Provide the [X, Y] coordinate of the cell's center where the given text is located.  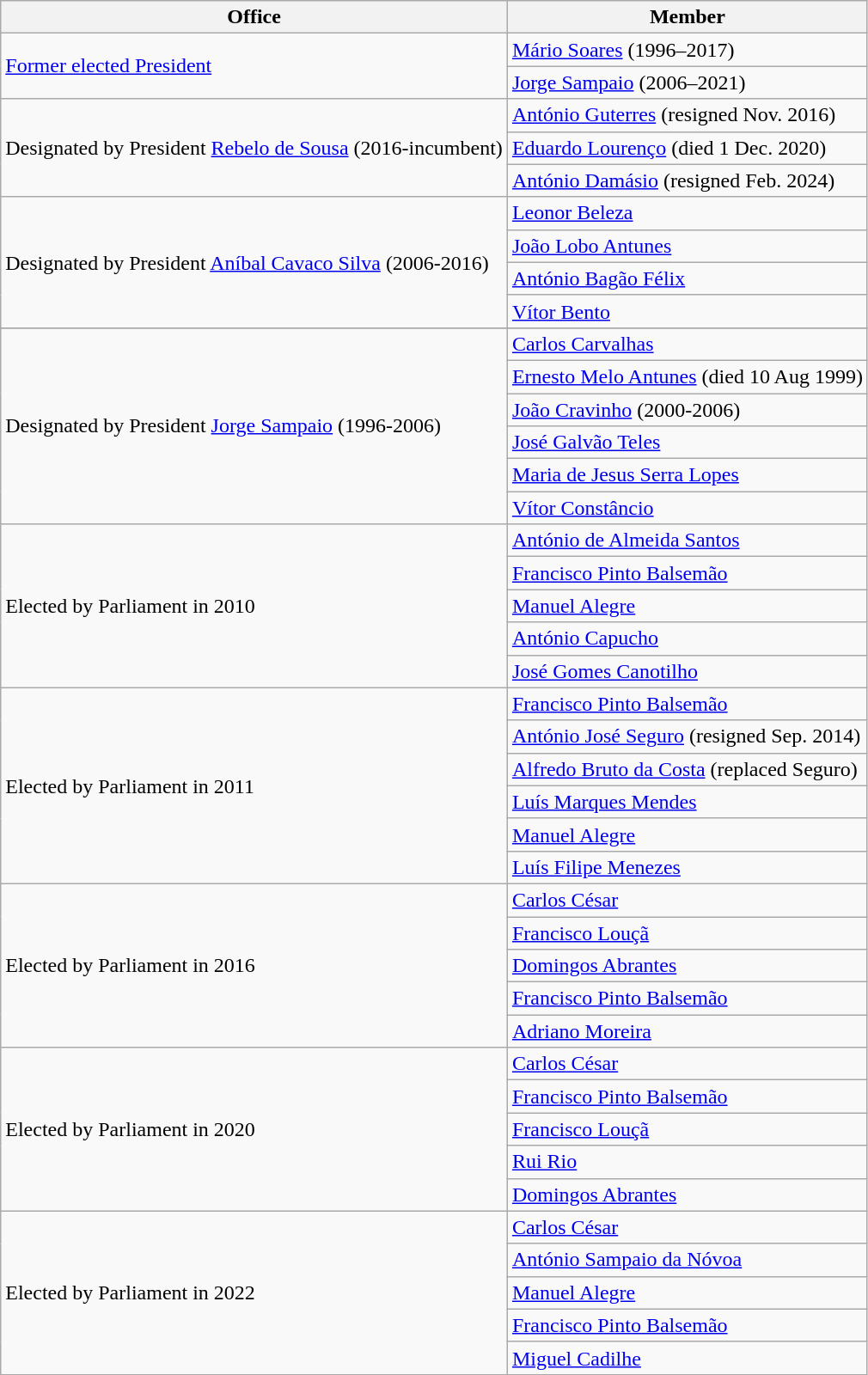
António Bagão Félix [688, 278]
Elected by Parliament in 2020 [254, 1129]
António José Seguro (resigned Sep. 2014) [688, 736]
Maria de Jesus Serra Lopes [688, 475]
António Sampaio da Nóvoa [688, 1260]
Carlos Carvalhas [688, 344]
Rui Rio [688, 1162]
Mário Soares (1996–2017) [688, 50]
Luís Marques Mendes [688, 802]
Office [254, 17]
Elected by Parliament in 2010 [254, 606]
Former elected President [254, 66]
Designated by President Rebelo de Sousa (2016-incumbent) [254, 148]
Vítor Bento [688, 311]
João Lobo Antunes [688, 246]
Elected by Parliament in 2011 [254, 785]
Eduardo Lourenço (died 1 Dec. 2020) [688, 148]
Jorge Sampaio (2006–2021) [688, 82]
Ernesto Melo Antunes (died 10 Aug 1999) [688, 376]
Elected by Parliament in 2022 [254, 1292]
José Gomes Canotilho [688, 671]
José Galvão Teles [688, 443]
Member [688, 17]
Alfredo Bruto da Costa (replaced Seguro) [688, 769]
Elected by Parliament in 2016 [254, 965]
Adriano Moreira [688, 1031]
Vítor Constâncio [688, 508]
Luís Filipe Menezes [688, 867]
António Guterres (resigned Nov. 2016) [688, 115]
Designated by President Aníbal Cavaco Silva (2006-2016) [254, 262]
António de Almeida Santos [688, 541]
Designated by President Jorge Sampaio (1996-2006) [254, 425]
Miguel Cadilhe [688, 1358]
João Cravinho (2000-2006) [688, 410]
António Capucho [688, 639]
Leonor Beleza [688, 213]
António Damásio (resigned Feb. 2024) [688, 180]
